Locate the cell with the specified text and output its (x, y) center coordinate. 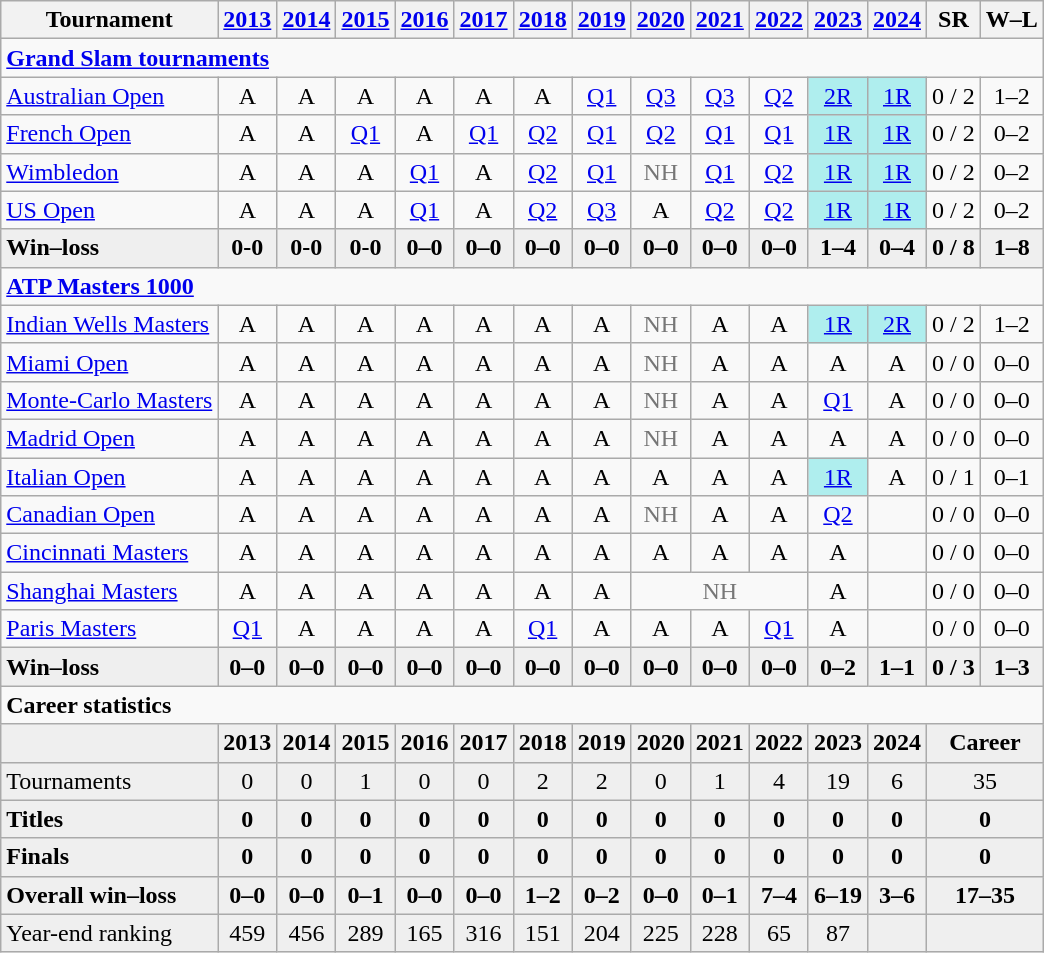
459 (248, 933)
Grand Slam tournaments (522, 58)
6 (896, 781)
225 (660, 933)
Career statistics (522, 705)
7–4 (778, 895)
1–3 (1012, 667)
Paris Masters (110, 629)
Year-end ranking (110, 933)
3–6 (896, 895)
0 / 8 (954, 248)
456 (306, 933)
Indian Wells Masters (110, 324)
204 (602, 933)
Miami Open (110, 362)
1–4 (838, 248)
35 (986, 781)
W–L (1012, 20)
0–4 (896, 248)
Cincinnati Masters (110, 553)
ATP Masters 1000 (522, 286)
Finals (110, 857)
0 / 3 (954, 667)
1–1 (896, 667)
French Open (110, 134)
316 (484, 933)
SR (954, 20)
1–8 (1012, 248)
87 (838, 933)
Wimbledon (110, 172)
Madrid Open (110, 438)
151 (542, 933)
17–35 (986, 895)
0 / 1 (954, 477)
Tournament (110, 20)
Australian Open (110, 96)
Career (986, 743)
289 (366, 933)
Monte-Carlo Masters (110, 400)
Titles (110, 819)
Shanghai Masters (110, 591)
Italian Open (110, 477)
US Open (110, 210)
19 (838, 781)
4 (778, 781)
Canadian Open (110, 515)
Overall win–loss (110, 895)
165 (424, 933)
Tournaments (110, 781)
228 (720, 933)
65 (778, 933)
6–19 (838, 895)
